For the text-containing cell, return its midpoint in [X, Y] coordinate format. 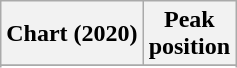
Chart (2020) [72, 34]
Peakposition [189, 34]
